Output the [x, y] coordinate of the center of the cell containing the given text.  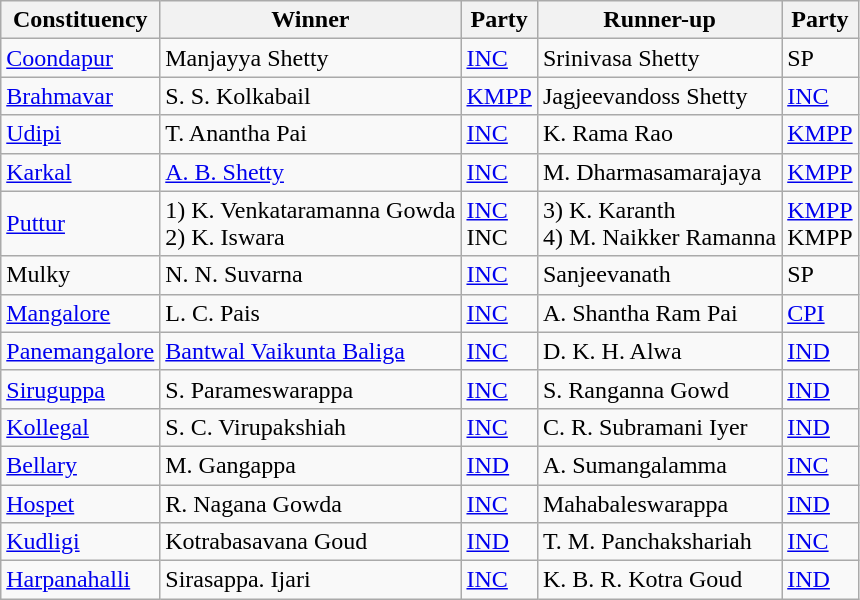
R. Nagana Gowda [310, 503]
Constituency [80, 20]
Udipi [80, 134]
T. Anantha Pai [310, 134]
K. B. R. Kotra Goud [659, 580]
Jagjeevandoss Shetty [659, 96]
Kollegal [80, 427]
Runner-up [659, 20]
M. Dharmasamarajaya [659, 172]
S. C. Virupakshiah [310, 427]
Sanjeevanath [659, 275]
S. Parameswarappa [310, 389]
Karkal [80, 172]
INC INC [499, 224]
Harpanahalli [80, 580]
Sirasappa. Ijari [310, 580]
A. Sumangalamma [659, 465]
A. Shantha Ram Pai [659, 313]
Kotrabasavana Goud [310, 542]
N. N. Suvarna [310, 275]
Puttur [80, 224]
Bellary [80, 465]
Mahabaleswarappa [659, 503]
Brahmavar [80, 96]
1) K. Venkataramanna Gowda 2) K. Iswara [310, 224]
K. Rama Rao [659, 134]
A. B. Shetty [310, 172]
Winner [310, 20]
Hospet [80, 503]
Kudligi [80, 542]
L. C. Pais [310, 313]
M. Gangappa [310, 465]
CPI [820, 313]
T. M. Panchakshariah [659, 542]
D. K. H. Alwa [659, 351]
Manjayya Shetty [310, 58]
Coondapur [80, 58]
Siruguppa [80, 389]
C. R. Subramani Iyer [659, 427]
S. Ranganna Gowd [659, 389]
Bantwal Vaikunta Baliga [310, 351]
3) K. Karanth 4) M. Naikker Ramanna [659, 224]
Mulky [80, 275]
S. S. Kolkabail [310, 96]
KMPP KMPP [820, 224]
Panemangalore [80, 351]
Mangalore [80, 313]
Srinivasa Shetty [659, 58]
